Provide the (x, y) coordinate of the cell's center where the given text is located.  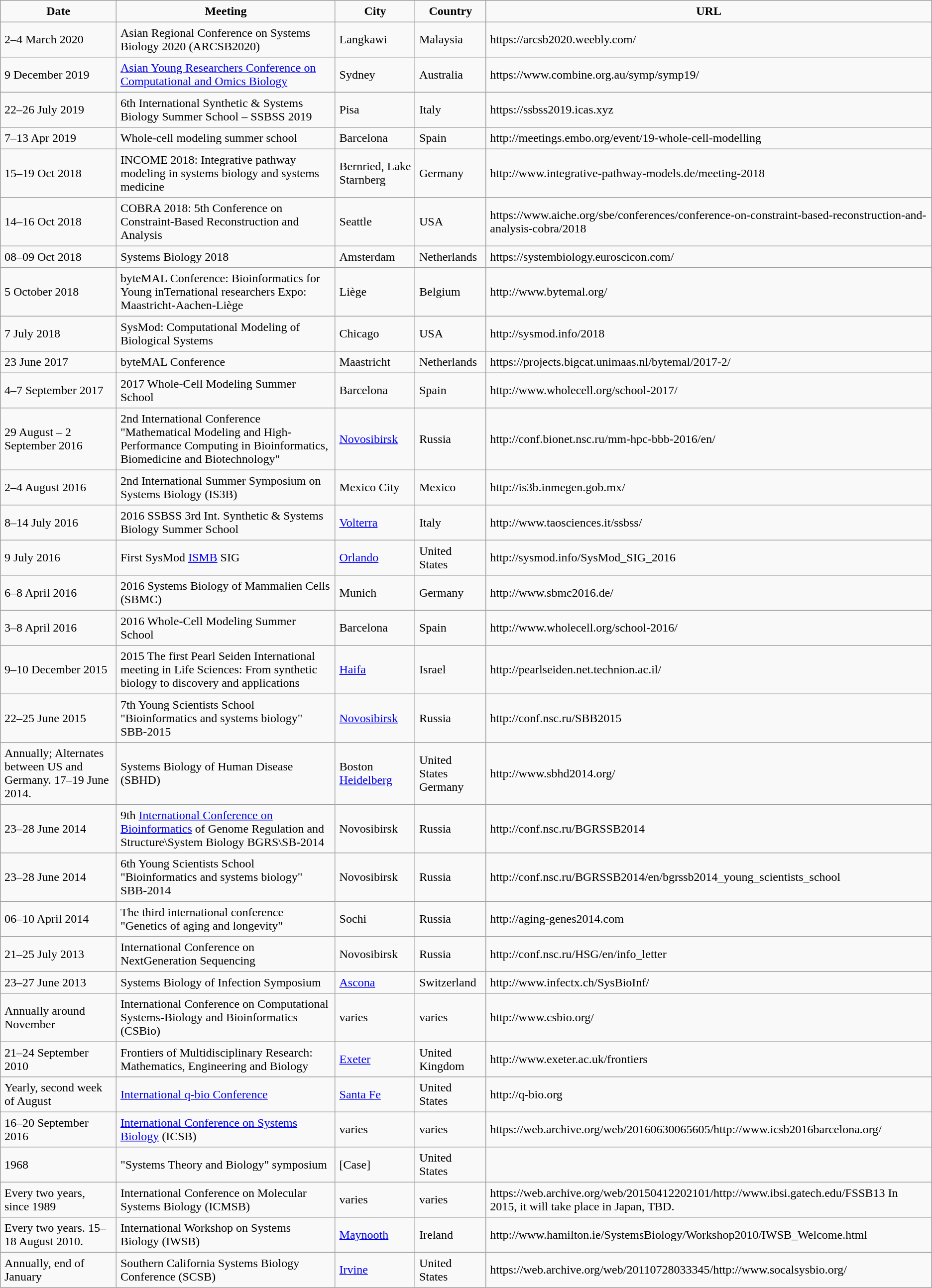
14–16 Oct 2018 (59, 222)
Seattle (375, 222)
http://sysmod.info/2018 (709, 333)
http://www.sbhd2014.org/ (709, 773)
United Kingdom (451, 1059)
Sochi (375, 919)
Munich (375, 593)
1968 (59, 1165)
29 August – 2 September 2016 (59, 439)
https://www.combine.org.au/symp/symp19/ (709, 75)
COBRA 2018: 5th Conference on Constraint-Based Reconstruction and Analysis (226, 222)
International Conference on Computational Systems-Biology and Bioinformatics (CSBio) (226, 1018)
http://www.infectx.ch/SysBioInf/ (709, 982)
23 June 2017 (59, 362)
Pisa (375, 109)
Australia (451, 75)
9th International Conference on Bioinformatics of Genome Regulation and Structure\System Biology BGRS\SB-2014 (226, 829)
8–14 July 2016 (59, 523)
Belgium (451, 292)
City (375, 11)
Asian Young Researchers Conference on Computational and Omics Biology (226, 75)
2016 Whole-Cell Modeling Summer School (226, 628)
http://www.wholecell.org/school-2017/ (709, 390)
Every two years, since 1989 (59, 1199)
https://arcsb2020.weebly.com/ (709, 39)
http://conf.nsc.ru/BGRSSB2014 (709, 829)
https://projects.bigcat.unimaas.nl/bytemal/2017-2/ (709, 362)
Israel (451, 670)
Frontiers of Multidisciplinary Research: Mathematics, Engineering and Biology (226, 1059)
International Conference on Systems Biology (ICSB) (226, 1129)
Maastricht (375, 362)
6–8 April 2016 (59, 593)
22–26 July 2019 (59, 109)
http://aging-genes2014.com (709, 919)
Southern California Systems Biology Conference (SCSB) (226, 1270)
7th Young Scientists School "Bioinformatics and systems biology" SBB-2015 (226, 718)
https://www.aiche.org/sbe/conferences/conference-on-constraint-based-reconstruction-and-analysis-cobra/2018 (709, 222)
Santa Fe (375, 1094)
21–25 July 2013 (59, 954)
INCOME 2018: Integrative pathway modeling in systems biology and systems medicine (226, 173)
Chicago (375, 333)
Ireland (451, 1235)
Maynooth (375, 1235)
Annually, end of January (59, 1270)
Yearly, second week of August (59, 1094)
http://www.csbio.org/ (709, 1018)
http://www.sbmc2016.de/ (709, 593)
Ascona (375, 982)
3–8 April 2016 (59, 628)
Liège (375, 292)
Volterra (375, 523)
4–7 September 2017 (59, 390)
The third international conference "Genetics of aging and longevity" (226, 919)
6th International Synthetic & Systems Biology Summer School – SSBSS 2019 (226, 109)
Sydney (375, 75)
5 October 2018 (59, 292)
http://www.integrative-pathway-models.de/meeting-2018 (709, 173)
SysMod: Computational Modeling of Biological Systems (226, 333)
Asian Regional Conference on Systems Biology 2020 (ARCSB2020) (226, 39)
International Conference on Molecular Systems Biology (ICMSB) (226, 1199)
http://www.taosciences.it/ssbss/ (709, 523)
https://web.archive.org/web/20110728033345/http://www.socalsysbio.org/ (709, 1270)
2017 Whole-Cell Modeling Summer School (226, 390)
https://web.archive.org/web/20150412202101/http://www.ibsi.gatech.edu/FSSB13 In 2015, it will take place in Japan, TBD. (709, 1199)
Mexico City (375, 487)
Irvine (375, 1270)
15–19 Oct 2018 (59, 173)
08–09 Oct 2018 (59, 257)
United StatesGermany (451, 773)
Annually; Alternates between US and Germany. 17–19 June 2014. (59, 773)
http://is3b.inmegen.gob.mx/ (709, 487)
16–20 September 2016 (59, 1129)
Date (59, 11)
http://conf.nsc.ru/HSG/en/info_letter (709, 954)
9 July 2016 (59, 557)
2–4 August 2016 (59, 487)
https://ssbss2019.icas.xyz (709, 109)
Whole-cell modeling summer school (226, 138)
http://conf.nsc.ru/BGRSSB2014/en/bgrssb2014_young_scientists_school (709, 877)
Exeter (375, 1059)
06–10 April 2014 (59, 919)
http://conf.bionet.nsc.ru/mm-hpc-bbb-2016/en/ (709, 439)
6th Young Scientists School "Bioinformatics and systems biology" SBB-2014 (226, 877)
Mexico (451, 487)
BostonHeidelberg (375, 773)
9–10 December 2015 (59, 670)
Orlando (375, 557)
http://www.bytemal.org/ (709, 292)
https://web.archive.org/web/20160630065605/http://www.icsb2016barcelona.org/ (709, 1129)
2015 The first Pearl Seiden International meeting in Life Sciences: From synthetic biology to discovery and applications (226, 670)
"Systems Theory and Biology" symposium (226, 1165)
2nd International Summer Symposium on Systems Biology (IS3B) (226, 487)
2016 SSBSS 3rd Int. Synthetic & Systems Biology Summer School (226, 523)
byteMAL Conference (226, 362)
Bernried, Lake Starnberg (375, 173)
http://q-bio.org (709, 1094)
http://sysmod.info/SysMod_SIG_2016 (709, 557)
2nd International Conference "Mathematical Modeling and High-Performance Computing in Bioinformatics, Biomedicine and Biotechnology" (226, 439)
Switzerland (451, 982)
Meeting (226, 11)
Systems Biology 2018 (226, 257)
byteMAL Conference: Bioinformatics for Young inTernational researchers Expo: Maastricht-Aachen-Liège (226, 292)
Haifa (375, 670)
Systems Biology of Infection Symposium (226, 982)
7 July 2018 (59, 333)
21–24 September 2010 (59, 1059)
7–13 Apr 2019 (59, 138)
International q-bio Conference (226, 1094)
9 December 2019 (59, 75)
https://systembiology.euroscicon.com/ (709, 257)
2–4 March 2020 (59, 39)
International Workshop on Systems Biology (IWSB) (226, 1235)
Annually around November (59, 1018)
http://pearlseiden.net.technion.ac.il/ (709, 670)
Every two years. 15–18 August 2010. (59, 1235)
Langkawi (375, 39)
http://www.exeter.ac.uk/frontiers (709, 1059)
http://www.wholecell.org/school-2016/ (709, 628)
First SysMod ISMB SIG (226, 557)
22–25 June 2015 (59, 718)
http://conf.nsc.ru/SBB2015 (709, 718)
http://meetings.embo.org/event/19-whole-cell-modelling (709, 138)
[Case] (375, 1165)
Malaysia (451, 39)
International Conference on NextGeneration Sequencing (226, 954)
URL (709, 11)
Country (451, 11)
2016 Systems Biology of Mammalien Cells (SBMC) (226, 593)
http://www.hamilton.ie/SystemsBiology/Workshop2010/IWSB_Welcome.html (709, 1235)
Systems Biology of Human Disease (SBHD) (226, 773)
Amsterdam (375, 257)
23–27 June 2013 (59, 982)
